Scan for the cell matching the given text and deliver its (X, Y) coordinate at center. 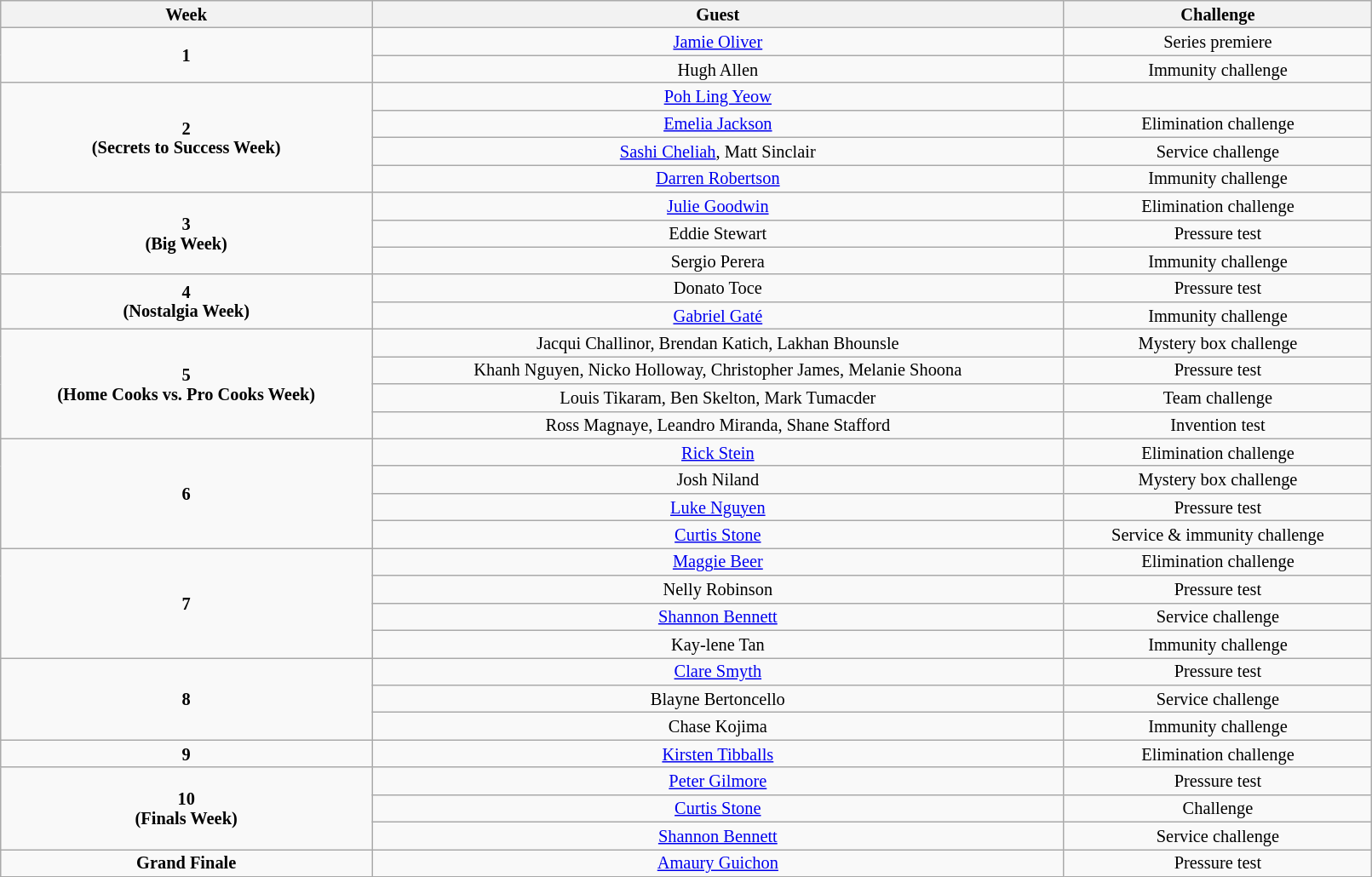
Gabriel Gaté (718, 315)
Team challenge (1218, 398)
1 (187, 54)
7 (187, 603)
Series premiere (1218, 41)
Kirsten Tibballs (718, 754)
Ross Magnaye, Leandro Miranda, Shane Stafford (718, 425)
Week (187, 14)
Jamie Oliver (718, 41)
Chase Kojima (718, 725)
Service & immunity challenge (1218, 534)
Louis Tikaram, Ben Skelton, Mark Tumacder (718, 398)
Guest (718, 14)
Hugh Allen (718, 69)
Poh Ling Yeow (718, 96)
Kay-lene Tan (718, 644)
Donato Toce (718, 288)
Clare Smyth (718, 671)
Rick Stein (718, 452)
9 (187, 754)
4(Nostalgia Week) (187, 301)
Maggie Beer (718, 561)
Luke Nguyen (718, 507)
Peter Gilmore (718, 781)
Sashi Cheliah, Matt Sinclair (718, 151)
Julie Goodwin (718, 205)
Blayne Bertoncello (718, 698)
Grand Finale (187, 863)
Emelia Jackson (718, 123)
2(Secrets to Success Week) (187, 138)
Jacqui Challinor, Brendan Katich, Lakhan Bhounsle (718, 342)
10(Finals Week) (187, 808)
Darren Robertson (718, 178)
6 (187, 494)
Sergio Perera (718, 261)
Amaury Guichon (718, 863)
Invention test (1218, 425)
Eddie Stewart (718, 233)
Nelly Robinson (718, 589)
5(Home Cooks vs. Pro Cooks Week) (187, 383)
8 (187, 698)
Khanh Nguyen, Nicko Holloway, Christopher James, Melanie Shoona (718, 370)
3(Big Week) (187, 232)
Josh Niland (718, 479)
